Output the (x, y) coordinate of the center of the cell containing the given text.  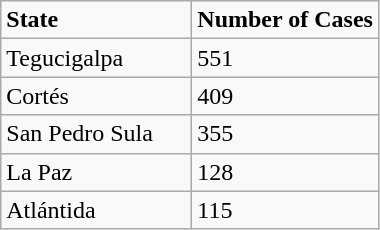
Number of Cases (286, 20)
Atlántida (96, 210)
409 (286, 96)
San Pedro Sula (96, 134)
La Paz (96, 172)
Cortés (96, 96)
128 (286, 172)
Tegucigalpa (96, 58)
551 (286, 58)
115 (286, 210)
355 (286, 134)
State (96, 20)
